From the cell containing the given text, extract its center point as [x, y] coordinate. 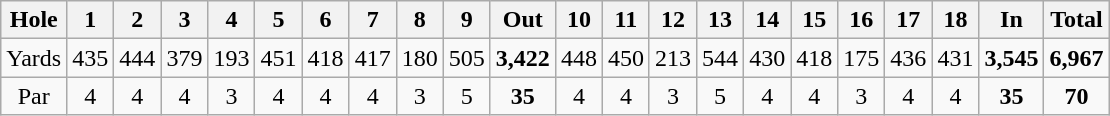
444 [138, 58]
544 [720, 58]
15 [814, 20]
451 [278, 58]
448 [578, 58]
6 [326, 20]
417 [372, 58]
16 [862, 20]
379 [184, 58]
431 [956, 58]
213 [672, 58]
Yards [34, 58]
175 [862, 58]
8 [420, 20]
180 [420, 58]
9 [466, 20]
3,422 [522, 58]
6,967 [1076, 58]
7 [372, 20]
70 [1076, 96]
Hole [34, 20]
1 [90, 20]
In [1012, 20]
450 [626, 58]
436 [908, 58]
10 [578, 20]
12 [672, 20]
2 [138, 20]
193 [232, 58]
3,545 [1012, 58]
13 [720, 20]
Out [522, 20]
430 [768, 58]
17 [908, 20]
Total [1076, 20]
18 [956, 20]
14 [768, 20]
Par [34, 96]
435 [90, 58]
11 [626, 20]
505 [466, 58]
